Search for the cell housing the specified text and yield its (X, Y) center coordinate. 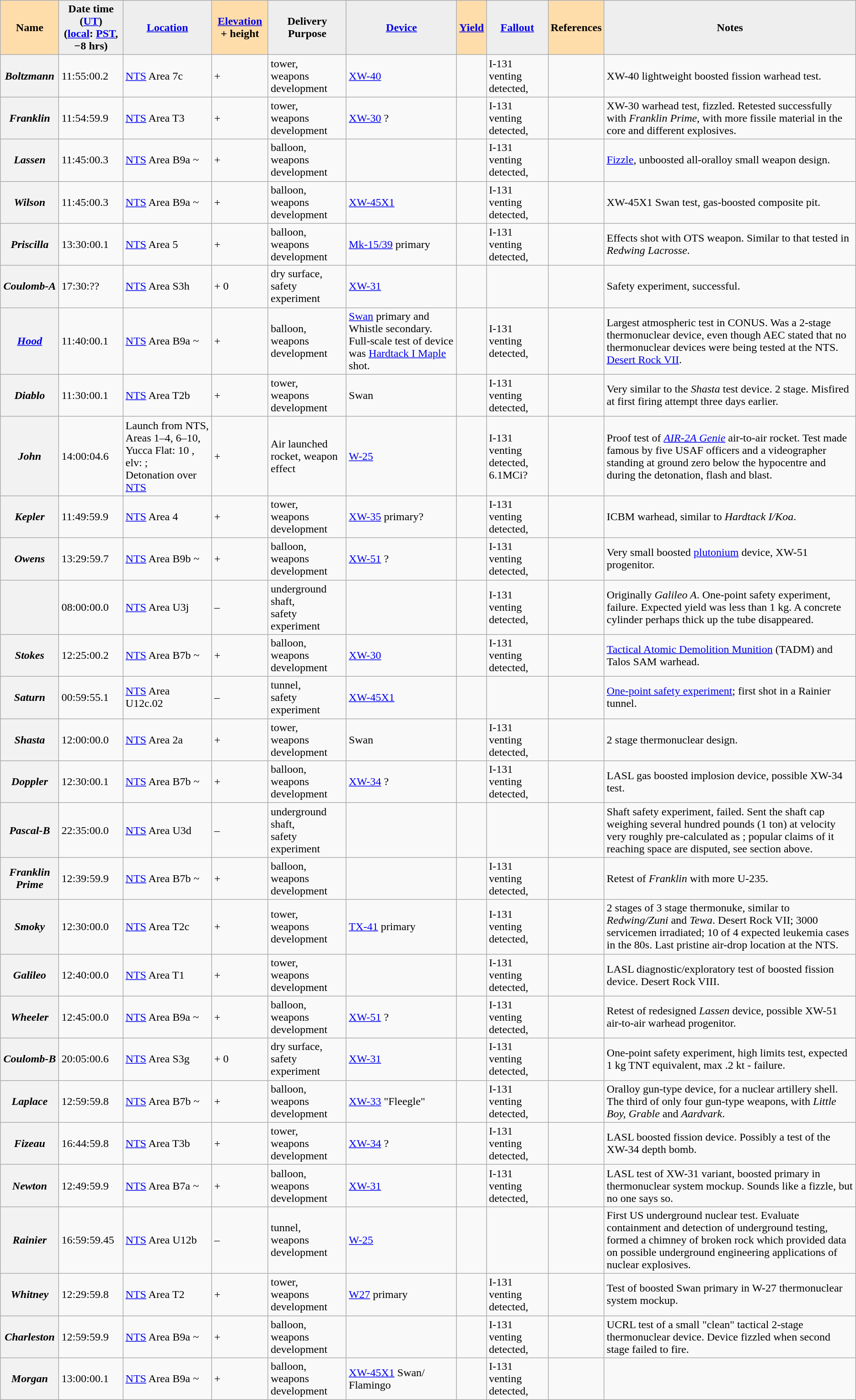
Shasta (30, 740)
13:30:00.1 (91, 244)
Fizeau (30, 1143)
Lassen (30, 160)
Effects shot with OTS weapon. Similar to that tested in Redwing Lacrosse. (730, 244)
Boltzmann (30, 76)
NTS Area T2 (167, 1294)
Retest of redesigned Lassen device, possible XW-51 air-to-air warhead progenitor. (730, 1017)
16:44:59.8 (91, 1143)
Coulomb-A (30, 286)
12:40:00.0 (91, 975)
XW-45X1 Swan test, gas-boosted composite pit. (730, 202)
NTS Area 2a (167, 740)
XW-30 (401, 656)
TX-41 primary (401, 927)
Wheeler (30, 1017)
NTS Area 4 (167, 517)
08:00:00.0 (91, 608)
ICBM warhead, similar to Hardtack I/Koa. (730, 517)
Date time (UT) (local: PST, −8 hrs) (91, 27)
Rainier (30, 1240)
NTS Area S3h (167, 286)
Hood (30, 341)
NTS Area U3j (167, 608)
NTS Area T3 (167, 118)
Swan primary and Whistle secondary. Full-scale test of device was Hardtack I Maple shot. (401, 341)
Yield (472, 27)
Morgan (30, 1379)
NTS Area B9b ~ (167, 559)
11:54:59.9 (91, 118)
XW-45X1 Swan/Flamingo (401, 1379)
NTS Area 7c (167, 76)
NTS Area B7a ~ (167, 1185)
14:00:04.6 (91, 456)
Doppler (30, 782)
12:59:59.8 (91, 1101)
Very small boosted plutonium device, XW-51 progenitor. (730, 559)
Retest of Franklin with more U-235. (730, 878)
XW-33 "Fleegle" (401, 1101)
Priscilla (30, 244)
22:35:00.0 (91, 830)
Fallout (518, 27)
Wilson (30, 202)
Test of boosted Swan primary in W-27 thermonuclear system mockup. (730, 1294)
NTS Area U12c.02 (167, 698)
LASL diagnostic/exploratory test of boosted fission device. Desert Rock VIII. (730, 975)
References (576, 27)
11:40:00.1 (91, 341)
Very similar to the Shasta test device. 2 stage. Misfired at first firing attempt three days earlier. (730, 395)
Coulomb-B (30, 1059)
Owens (30, 559)
Galileo (30, 975)
NTS Area T1 (167, 975)
12:49:59.9 (91, 1185)
LASL boosted fission device. Possibly a test of the XW-34 depth bomb. (730, 1143)
12:59:59.9 (91, 1337)
Notes (730, 27)
UCRL test of a small "clean" tactical 2-stage thermonuclear device. Device fizzled when second stage failed to fire. (730, 1337)
16:59:59.45 (91, 1240)
XW-40 (401, 76)
LASL test of XW-31 variant, boosted primary in thermonuclear system mockup. Sounds like a fizzle, but no one says so. (730, 1185)
XW-30 warhead test, fizzled. Retested successfully with Franklin Prime, with more fissile material in the core and different explosives. (730, 118)
Diablo (30, 395)
Device (401, 27)
NTS Area U3d (167, 830)
Mk-15/39 primary (401, 244)
11:30:00.1 (91, 395)
LASL gas boosted implosion device, possible XW-34 test. (730, 782)
XW-30 ? (401, 118)
tunnel,safety experiment (307, 698)
Air launched rocket, weapon effect (307, 456)
12:45:00.0 (91, 1017)
XW-35 primary? (401, 517)
Stokes (30, 656)
Laplace (30, 1101)
17:30:?? (91, 286)
20:05:00.6 (91, 1059)
13:29:59.7 (91, 559)
NTS Area U12b (167, 1240)
Oralloy gun-type device, for a nuclear artillery shell. The third of only four gun-type weapons, with Little Boy, Grable and Aardvark. (730, 1101)
Kepler (30, 517)
I-131 venting detected, 6.1MCi? (518, 456)
Tactical Atomic Demolition Munition (TADM) and Talos SAM warhead. (730, 656)
NTS Area 5 (167, 244)
11:49:59.9 (91, 517)
Charleston (30, 1337)
Safety experiment, successful. (730, 286)
Newton (30, 1185)
John (30, 456)
One-point safety experiment, high limits test, expected 1 kg TNT equivalent, max .2 kt - failure. (730, 1059)
11:55:00.2 (91, 76)
Location (167, 27)
XW-40 lightweight boosted fission warhead test. (730, 76)
00:59:55.1 (91, 698)
NTS Area T3b (167, 1143)
Delivery Purpose (307, 27)
Elevation + height (240, 27)
12:30:00.1 (91, 782)
Franklin (30, 118)
Fizzle, unboosted all-oralloy small weapon design. (730, 160)
Whitney (30, 1294)
13:00:00.1 (91, 1379)
Launch from NTS, Areas 1–4, 6–10, Yucca Flat: 10 , elv: ;Detonation over NTS (167, 456)
NTS Area T2b (167, 395)
12:30:00.0 (91, 927)
Saturn (30, 698)
2 stage thermonuclear design. (730, 740)
Smoky (30, 927)
Franklin Prime (30, 878)
12:25:00.2 (91, 656)
One-point safety experiment; first shot in a Rainier tunnel. (730, 698)
W27 primary (401, 1294)
NTS Area T2c (167, 927)
12:00:00.0 (91, 740)
12:29:59.8 (91, 1294)
tunnel,weapons development (307, 1240)
12:39:59.9 (91, 878)
Pascal-B (30, 830)
NTS Area S3g (167, 1059)
Name (30, 27)
